Output the (X, Y) coordinate of the center of the cell containing the given text.  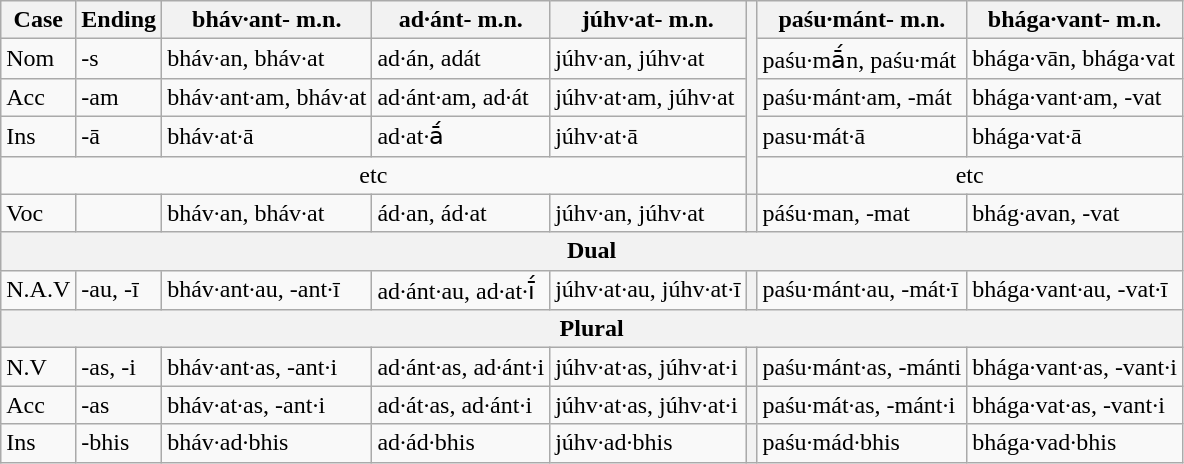
bhága·vant·au, -vat·ī (1075, 290)
bhága·vad·bhis (1075, 443)
bhága·vant·as, -vant·i (1075, 367)
-au, -ī (119, 290)
bháv·ant- m.n. (267, 20)
-ā (119, 136)
ad·án, adát (461, 59)
bhága·vant- m.n. (1075, 20)
bhága·vān, bhága·vat (1075, 59)
Plural (592, 329)
Nom (38, 59)
-bhis (119, 443)
N.V (38, 367)
bhága·vat·as, -vant·i (1075, 405)
ad·at·ā́ (461, 136)
Ending (119, 20)
bháv·at·ā (267, 136)
bháv·ant·au, -ant·ī (267, 290)
paśu·mā́n, paśu·mát (862, 59)
paśu·mánt·am, -mát (862, 97)
júhv·ad·bhis (648, 443)
ad·ánt·as, ad·ánt·i (461, 367)
bhág·avan, -vat (1075, 213)
-s (119, 59)
bhága·vant·am, -vat (1075, 97)
júhv·at·au, júhv·at·ī (648, 290)
-as (119, 405)
bháv·ant·am, bháv·at (267, 97)
ad·át·as, ad·ánt·i (461, 405)
paśu·mád·bhis (862, 443)
ad·ánt- m.n. (461, 20)
bháv·ant·as, -ant·i (267, 367)
Dual (592, 251)
bháv·at·as, -ant·i (267, 405)
paśu·mánt·as, -mánti (862, 367)
paśu·mát·as, -mánt·i (862, 405)
N.A.V (38, 290)
ád·an, ád·at (461, 213)
ad·ád·bhis (461, 443)
Voc (38, 213)
ad·ánt·am, ad·át (461, 97)
Case (38, 20)
paśu·mánt·au, -mát·ī (862, 290)
júhv·at- m.n. (648, 20)
júhv·at·ā (648, 136)
paśu·mánt- m.n. (862, 20)
-as, -i (119, 367)
júhv·at·am, júhv·at (648, 97)
-am (119, 97)
bháv·ad·bhis (267, 443)
ad·ánt·au, ad·at·ī́ (461, 290)
bhága·vat·ā (1075, 136)
páśu·man, -mat (862, 213)
pasu·mát·ā (862, 136)
